For the text-containing cell, return its midpoint in (x, y) coordinate format. 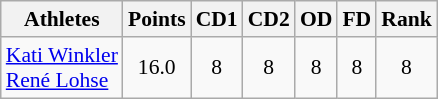
CD2 (269, 19)
FD (356, 19)
Rank (406, 19)
OD (316, 19)
Kati WinklerRené Lohse (62, 68)
16.0 (157, 68)
Points (157, 19)
CD1 (217, 19)
Athletes (62, 19)
